For the text-containing cell, return its midpoint in (X, Y) coordinate format. 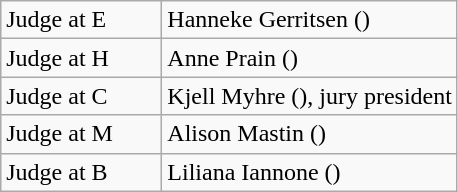
Judge at H (82, 58)
Liliana Iannone () (310, 172)
Kjell Myhre (), jury president (310, 96)
Hanneke Gerritsen () (310, 20)
Judge at M (82, 134)
Judge at B (82, 172)
Judge at E (82, 20)
Anne Prain () (310, 58)
Judge at C (82, 96)
Alison Mastin () (310, 134)
